Return (x, y) of the center of cell containing provided text 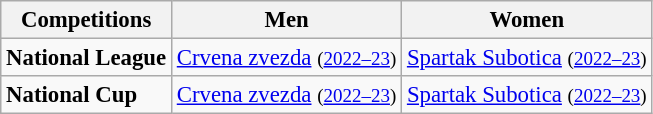
National Cup (86, 95)
Competitions (86, 20)
Men (286, 20)
Women (527, 20)
National League (86, 58)
